Return [X, Y] of the center of cell containing provided text 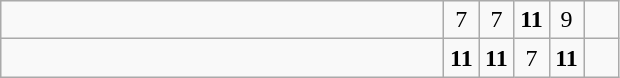
9 [566, 20]
